Detect which cell encompasses the target text, then output its [x, y] center coordinate. 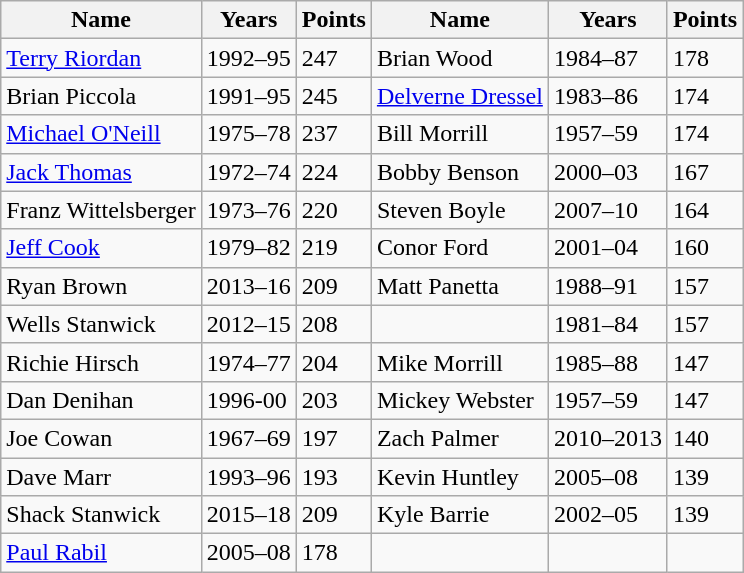
224 [334, 172]
Steven Boyle [460, 210]
1973–76 [248, 210]
2007–10 [608, 210]
1988–91 [608, 286]
1992–95 [248, 58]
Richie Hirsch [101, 362]
164 [704, 210]
2001–04 [608, 248]
Bill Morrill [460, 134]
2000–03 [608, 172]
237 [334, 134]
245 [334, 96]
160 [704, 248]
Brian Piccola [101, 96]
2002–05 [608, 515]
1981–84 [608, 324]
1975–78 [248, 134]
Wells Stanwick [101, 324]
Joe Cowan [101, 438]
1967–69 [248, 438]
Matt Panetta [460, 286]
203 [334, 400]
Shack Stanwick [101, 515]
1972–74 [248, 172]
Dave Marr [101, 477]
1983–86 [608, 96]
Mickey Webster [460, 400]
Delverne Dressel [460, 96]
Zach Palmer [460, 438]
Franz Wittelsberger [101, 210]
Paul Rabil [101, 553]
1985–88 [608, 362]
Brian Wood [460, 58]
Dan Denihan [101, 400]
Conor Ford [460, 248]
1996-00 [248, 400]
208 [334, 324]
Mike Morrill [460, 362]
Michael O'Neill [101, 134]
219 [334, 248]
Jeff Cook [101, 248]
247 [334, 58]
197 [334, 438]
2013–16 [248, 286]
Terry Riordan [101, 58]
193 [334, 477]
Ryan Brown [101, 286]
2015–18 [248, 515]
Kevin Huntley [460, 477]
2012–15 [248, 324]
220 [334, 210]
204 [334, 362]
Bobby Benson [460, 172]
1991–95 [248, 96]
1984–87 [608, 58]
Kyle Barrie [460, 515]
1979–82 [248, 248]
167 [704, 172]
Jack Thomas [101, 172]
1974–77 [248, 362]
1993–96 [248, 477]
2010–2013 [608, 438]
140 [704, 438]
